Find where the given text appears and provide that cell's center as [X, Y] coordinate. 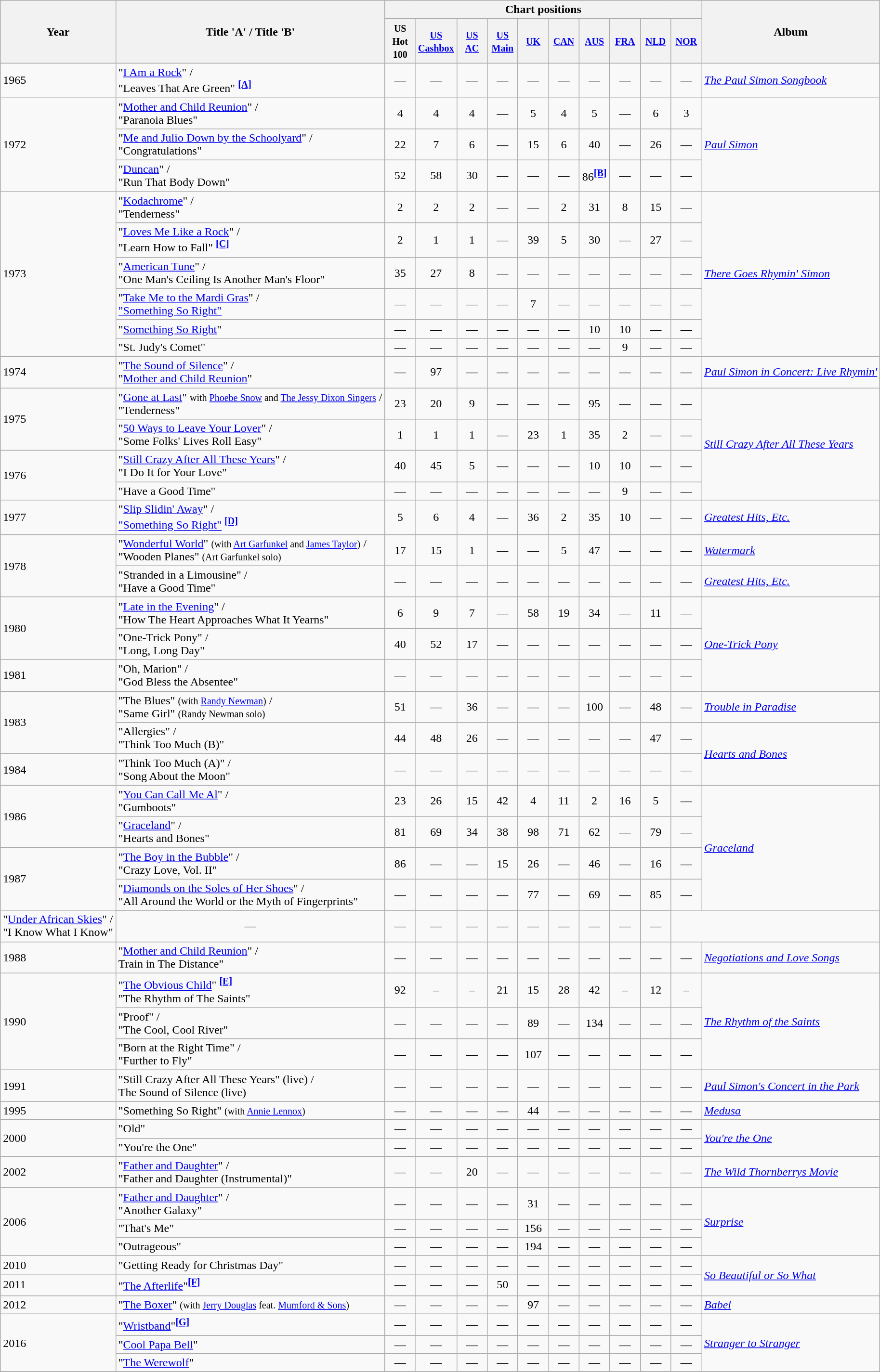
The Paul Simon Songbook [791, 80]
"St. Judy's Comet" [250, 347]
The Rhythm of the Saints [791, 1022]
"One-Trick Pony" / "Long, Long Day" [250, 644]
1980 [58, 628]
"Think Too Much (A)" / "Song About the Moon" [250, 769]
79 [656, 832]
1988 [58, 957]
2011 [58, 1284]
"Duncan" / "Run That Body Down" [250, 176]
"50 Ways to Leave Your Lover" / "Some Folks' Lives Roll Easy" [250, 435]
38 [503, 832]
85 [656, 894]
"Still Crazy After All These Years" / "I Do It for Your Love" [250, 466]
US Hot 100 [400, 41]
1972 [58, 144]
1987 [58, 879]
2002 [58, 1172]
89 [533, 1023]
"The Blues" (with Randy Newman) / "Same Girl" (Randy Newman solo) [250, 707]
"Late in the Evening" / "How The Heart Approaches What It Yearns" [250, 612]
1975 [58, 419]
"Oh, Marion" / "God Bless the Absentee" [250, 676]
62 [594, 832]
28 [564, 990]
US Cashbox [436, 41]
1995 [58, 1111]
Graceland [791, 848]
46 [594, 864]
"Mother and Child Reunion" / Train in The Distance" [250, 957]
"Have a Good Time" [250, 491]
"The Obvious Child" [E] "The Rhythm of The Saints" [250, 990]
1983 [58, 723]
1990 [58, 1022]
"Graceland" / "Hearts and Bones" [250, 832]
"Father and Daughter" / "Another Galaxy" [250, 1204]
Medusa [791, 1111]
1965 [58, 80]
Trouble in Paradise [791, 707]
The Wild Thornberrys Movie [791, 1172]
92 [400, 990]
Year [58, 32]
2000 [58, 1138]
95 [594, 403]
"Cool Papa Bell" [250, 1345]
"The Werewolf" [250, 1363]
22 [400, 144]
"Getting Ready for Christmas Day" [250, 1265]
NOR [686, 41]
"Old" [250, 1129]
"Me and Julio Down by the Schoolyard" / "Congratulations" [250, 144]
"Wonderful World" (with Art Garfunkel and James Taylor) / "Wooden Planes" (Art Garfunkel solo) [250, 550]
"Gone at Last" with Phoebe Snow and The Jessy Dixon Singers / "Tenderness" [250, 403]
39 [533, 240]
1973 [58, 274]
77 [533, 894]
194 [533, 1246]
"That's Me" [250, 1228]
Still Crazy After All These Years [791, 444]
"Slip Slidin' Away" / "Something So Right" [D] [250, 518]
"The Sound of Silence" / "Mother and Child Reunion" [250, 372]
There Goes Rhymin' Simon [791, 274]
98 [533, 832]
UK [533, 41]
1986 [58, 816]
100 [594, 707]
"Something So Right" [250, 329]
1978 [58, 566]
"I Am a Rock" / "Leaves That Are Green" [A] [250, 80]
2012 [58, 1305]
134 [594, 1023]
Paul Simon [791, 144]
"Stranded in a Limousine" / "Have a Good Time" [250, 582]
US AC [472, 41]
Stranger to Stranger [791, 1343]
"American Tune" / "One Man's Ceiling Is Another Man's Floor" [250, 272]
21 [503, 990]
"The Boxer" (with Jerry Douglas feat. Mumford & Sons) [250, 1305]
86 [400, 864]
2010 [58, 1265]
12 [656, 990]
"Under African Skies" / "I Know What I Know" [58, 926]
One-Trick Pony [791, 644]
"You're the One" [250, 1147]
"Allergies" / "Think Too Much (B)" [250, 738]
So Beautiful or So What [791, 1276]
Chart positions [543, 10]
Babel [791, 1305]
156 [533, 1228]
"Diamonds on the Soles of Her Shoes" / "All Around the World or the Myth of Fingerprints" [250, 894]
1984 [58, 769]
Paul Simon in Concert: Live Rhymin' [791, 372]
NLD [656, 41]
86[B] [594, 176]
"Take Me to the Mardi Gras" / "Something So Right" [250, 304]
1974 [58, 372]
"Mother and Child Reunion" / "Paranoia Blues" [250, 113]
"The Afterlife"[F] [250, 1284]
71 [564, 832]
2006 [58, 1222]
Hearts and Bones [791, 754]
1976 [58, 476]
"Something So Right" (with Annie Lennox) [250, 1111]
Paul Simon's Concert in the Park [791, 1086]
"Wristband"[G] [250, 1325]
Watermark [791, 550]
Album [791, 32]
"Still Crazy After All These Years" (live) / The Sound of Silence (live) [250, 1086]
US Main [503, 41]
1991 [58, 1086]
1981 [58, 676]
81 [400, 832]
You're the One [791, 1138]
19 [564, 612]
2016 [58, 1343]
Surprise [791, 1222]
"Loves Me Like a Rock" / "Learn How to Fall" [C] [250, 240]
"Born at the Right Time" / "Further to Fly" [250, 1054]
1977 [58, 518]
Title 'A' / Title 'B' [250, 32]
3 [686, 113]
"Outrageous" [250, 1246]
CAN [564, 41]
AUS [594, 41]
107 [533, 1054]
"You Can Call Me Al" / "Gumboots" [250, 801]
45 [436, 466]
"Father and Daughter" / "Father and Daughter (Instrumental)" [250, 1172]
50 [503, 1284]
"Kodachrome" / "Tenderness" [250, 207]
51 [400, 707]
Negotiations and Love Songs [791, 957]
"The Boy in the Bubble" / "Crazy Love, Vol. II" [250, 864]
FRA [625, 41]
"Proof" / "The Cool, Cool River" [250, 1023]
